Provide the [X, Y] coordinate of the cell's center where the given text is located.  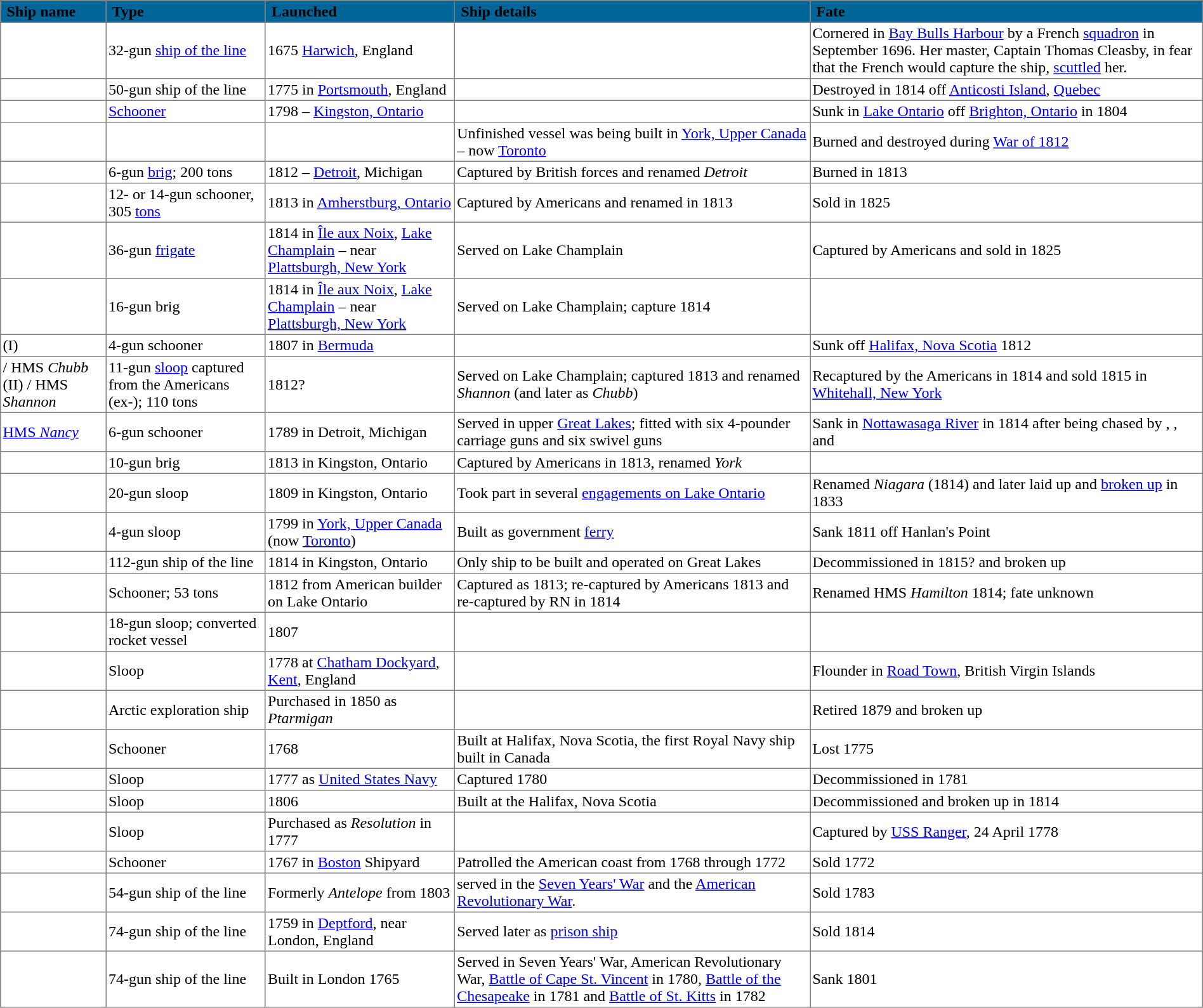
Purchased as Resolution in 1777 [360, 832]
1813 in Amherstburg, Ontario [360, 203]
16-gun brig [185, 306]
Recaptured by the Americans in 1814 and sold 1815 in Whitehall, New York [1006, 384]
Schooner; 53 tons [185, 593]
1812 from American builder on Lake Ontario [360, 593]
Formerly Antelope from 1803 [360, 893]
1799 in York, Upper Canada (now Toronto) [360, 532]
1813 in Kingston, Ontario [360, 462]
Burned in 1813 [1006, 172]
Ship name [53, 11]
Sold 1814 [1006, 932]
Renamed HMS Hamilton 1814; fate unknown [1006, 593]
1778 at Chatham Dockyard, Kent, England [360, 671]
54-gun ship of the line [185, 893]
Type [185, 11]
1812 – Detroit, Michigan [360, 172]
Built at Halifax, Nova Scotia, the first Royal Navy ship built in Canada [632, 749]
Sank 1801 [1006, 979]
Captured by British forces and renamed Detroit [632, 172]
Decommissioned and broken up in 1814 [1006, 801]
Destroyed in 1814 off Anticosti Island, Quebec [1006, 89]
1789 in Detroit, Michigan [360, 432]
Served on Lake Champlain [632, 250]
Built as government ferry [632, 532]
11-gun sloop captured from the Americans (ex-); 110 tons [185, 384]
Launched [360, 11]
Captured by Americans and sold in 1825 [1006, 250]
32-gun ship of the line [185, 50]
HMS Nancy [53, 432]
1806 [360, 801]
4-gun sloop [185, 532]
Only ship to be built and operated on Great Lakes [632, 562]
36-gun frigate [185, 250]
Sunk off Halifax, Nova Scotia 1812 [1006, 345]
Burned and destroyed during War of 1812 [1006, 142]
1814 in Kingston, Ontario [360, 562]
Renamed Niagara (1814) and later laid up and broken up in 1833 [1006, 493]
1812? [360, 384]
Sold 1772 [1006, 862]
Flounder in Road Town, British Virgin Islands [1006, 671]
1675 Harwich, England [360, 50]
1777 as United States Navy [360, 779]
1809 in Kingston, Ontario [360, 493]
1759 in Deptford, near London, England [360, 932]
10-gun brig [185, 462]
Sank in Nottawasaga River in 1814 after being chased by , , and [1006, 432]
Sold in 1825 [1006, 203]
Purchased in 1850 as Ptarmigan [360, 710]
12- or 14-gun schooner, 305 tons [185, 203]
50-gun ship of the line [185, 89]
Ship details [632, 11]
Fate [1006, 11]
Decommissioned in 1815? and broken up [1006, 562]
Built in London 1765 [360, 979]
served in the Seven Years' War and the American Revolutionary War. [632, 893]
Built at the Halifax, Nova Scotia [632, 801]
1767 in Boston Shipyard [360, 862]
1768 [360, 749]
6-gun schooner [185, 432]
Served later as prison ship [632, 932]
1775 in Portsmouth, England [360, 89]
1798 – Kingston, Ontario [360, 111]
/ HMS Chubb (II) / HMS Shannon [53, 384]
Served in upper Great Lakes; fitted with six 4-pounder carriage guns and six swivel guns [632, 432]
18-gun sloop; converted rocket vessel [185, 632]
Sank 1811 off Hanlan's Point [1006, 532]
1807 [360, 632]
Captured by Americans and renamed in 1813 [632, 203]
(I) [53, 345]
Unfinished vessel was being built in York, Upper Canada – now Toronto [632, 142]
1807 in Bermuda [360, 345]
112-gun ship of the line [185, 562]
6-gun brig; 200 tons [185, 172]
Sold 1783 [1006, 893]
Sunk in Lake Ontario off Brighton, Ontario in 1804 [1006, 111]
Patrolled the American coast from 1768 through 1772 [632, 862]
Captured as 1813; re-captured by Americans 1813 and re-captured by RN in 1814 [632, 593]
Lost 1775 [1006, 749]
Arctic exploration ship [185, 710]
Served on Lake Champlain; captured 1813 and renamed Shannon (and later as Chubb) [632, 384]
Captured by USS Ranger, 24 April 1778 [1006, 832]
Served on Lake Champlain; capture 1814 [632, 306]
Captured 1780 [632, 779]
Decommissioned in 1781 [1006, 779]
20-gun sloop [185, 493]
Retired 1879 and broken up [1006, 710]
4-gun schooner [185, 345]
Took part in several engagements on Lake Ontario [632, 493]
Captured by Americans in 1813, renamed York [632, 462]
